Identify which cell holds the provided text, then report its [X, Y] central coordinate. 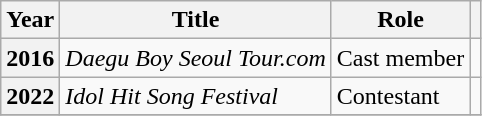
Contestant [400, 96]
Title [196, 20]
Cast member [400, 58]
Idol Hit Song Festival [196, 96]
Daegu Boy Seoul Tour.com [196, 58]
Year [30, 20]
Role [400, 20]
2022 [30, 96]
2016 [30, 58]
